Output the (x, y) coordinate of the center of the cell containing the given text.  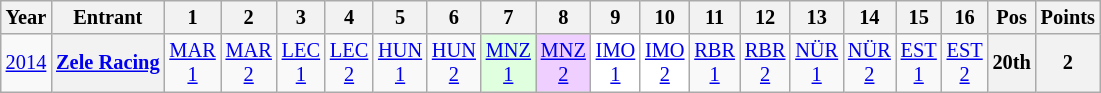
NÜR1 (816, 63)
Entrant (108, 17)
13 (816, 17)
IMO1 (616, 63)
MNZ1 (508, 63)
10 (664, 17)
14 (870, 17)
Points (1068, 17)
EST2 (965, 63)
11 (714, 17)
LEC2 (349, 63)
EST1 (919, 63)
NÜR2 (870, 63)
15 (919, 17)
3 (301, 17)
6 (454, 17)
16 (965, 17)
5 (400, 17)
Zele Racing (108, 63)
MNZ2 (564, 63)
2014 (26, 63)
7 (508, 17)
1 (192, 17)
9 (616, 17)
Pos (1012, 17)
LEC1 (301, 63)
4 (349, 17)
HUN2 (454, 63)
RBR2 (765, 63)
12 (765, 17)
MAR1 (192, 63)
8 (564, 17)
RBR1 (714, 63)
20th (1012, 63)
HUN1 (400, 63)
Year (26, 17)
MAR2 (249, 63)
IMO2 (664, 63)
